Pinpoint the cell where the given text exists, returning its (x, y) midpoint coordinate. 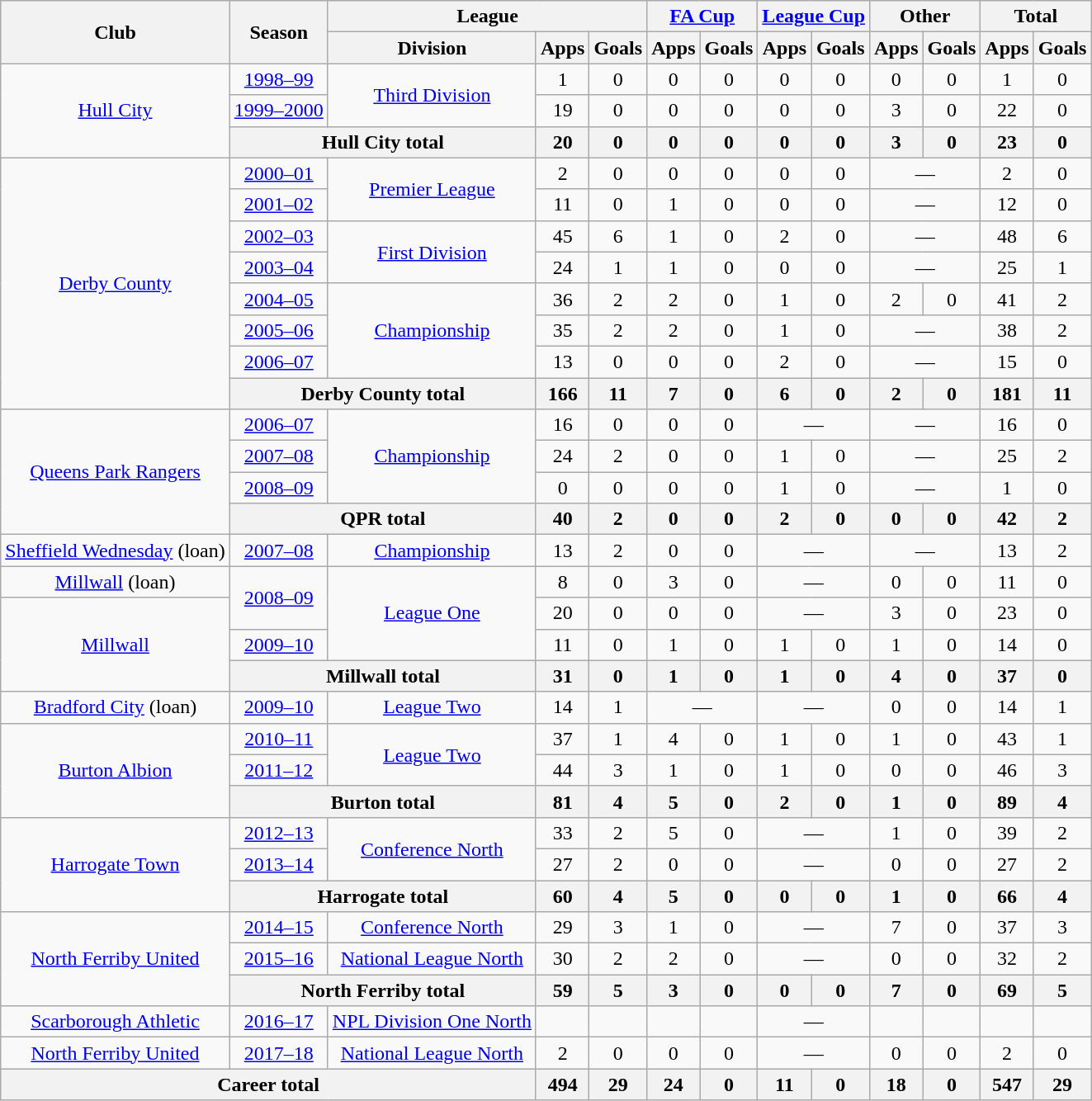
Millwall (116, 645)
15 (1007, 361)
Hull City (116, 111)
2005–06 (279, 330)
66 (1007, 895)
2004–05 (279, 299)
2016–17 (279, 1022)
Millwall (loan) (116, 582)
42 (1007, 519)
35 (562, 330)
32 (1007, 959)
60 (562, 895)
494 (562, 1084)
2017–18 (279, 1053)
81 (562, 801)
Queens Park Rangers (116, 472)
2012–13 (279, 833)
31 (562, 676)
48 (1007, 236)
Derby County total (383, 394)
Harrogate total (383, 895)
33 (562, 833)
2003–04 (279, 267)
89 (1007, 801)
Bradford City (loan) (116, 707)
League (487, 17)
22 (1007, 111)
Burton Albion (116, 770)
Total (1036, 17)
8 (562, 582)
181 (1007, 394)
Career total (269, 1084)
Third Division (432, 95)
38 (1007, 330)
League One (432, 613)
North Ferriby total (383, 990)
Hull City total (383, 142)
44 (562, 770)
12 (1007, 205)
69 (1007, 990)
FA Cup (702, 17)
2010–11 (279, 739)
League Cup (814, 17)
Harrogate Town (116, 864)
2011–12 (279, 770)
Premier League (432, 189)
2015–16 (279, 959)
Sheffield Wednesday (loan) (116, 550)
19 (562, 111)
2013–14 (279, 864)
Club (116, 32)
41 (1007, 299)
NPL Division One North (432, 1022)
46 (1007, 770)
59 (562, 990)
2000–01 (279, 173)
1998–99 (279, 79)
First Division (432, 252)
Division (432, 48)
2014–15 (279, 928)
166 (562, 394)
39 (1007, 833)
45 (562, 236)
2001–02 (279, 205)
43 (1007, 739)
547 (1007, 1084)
40 (562, 519)
1999–2000 (279, 111)
2002–03 (279, 236)
Millwall total (383, 676)
30 (562, 959)
Derby County (116, 283)
18 (896, 1084)
Season (279, 32)
QPR total (383, 519)
Burton total (383, 801)
Scarborough Athletic (116, 1022)
Other (925, 17)
36 (562, 299)
